Search for the cell housing the specified text and yield its (X, Y) center coordinate. 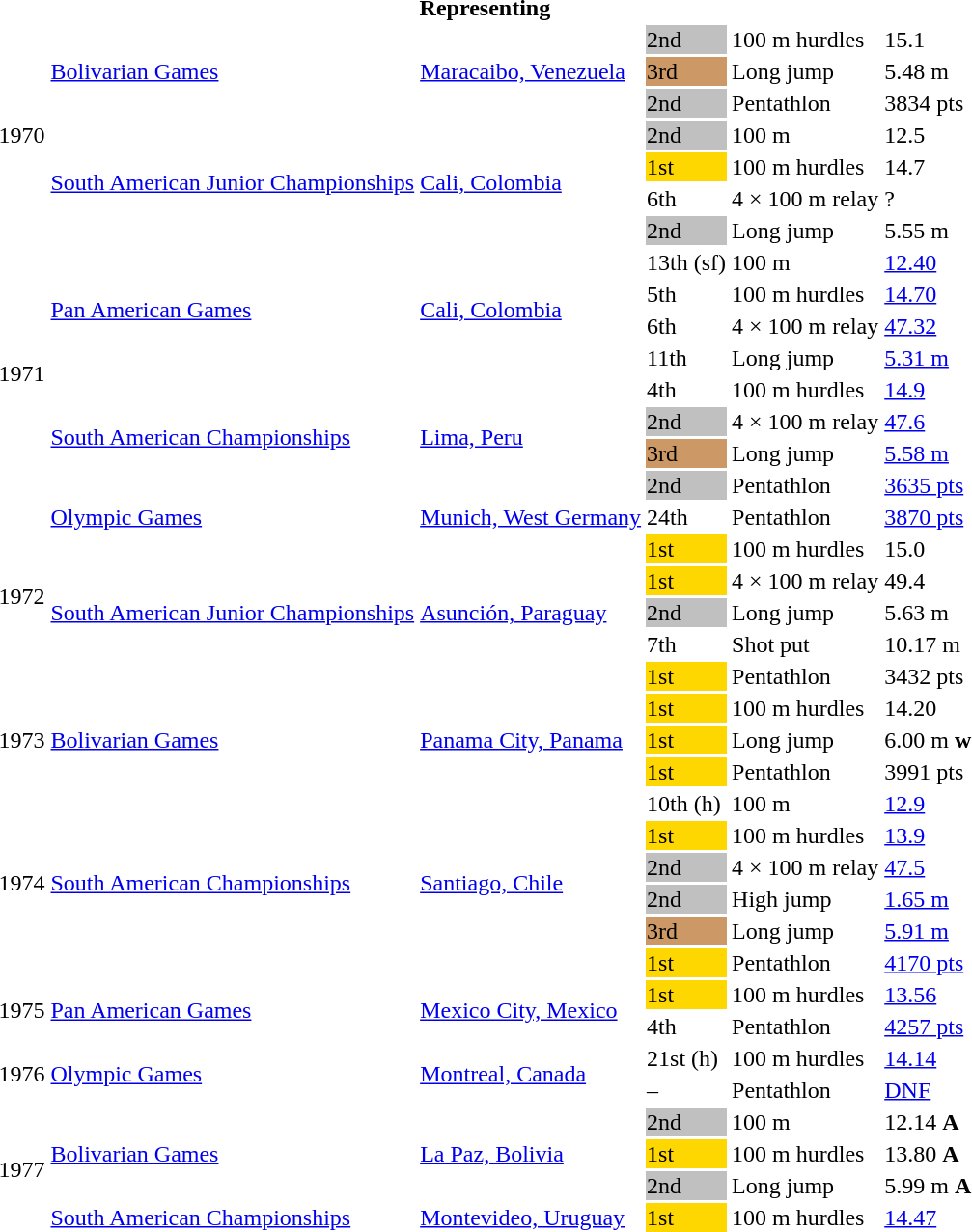
11th (687, 358)
Panama City, Panama (531, 740)
Mexico City, Mexico (531, 1011)
Munich, West Germany (531, 517)
21st (h) (687, 1058)
Shot put (805, 644)
Lima, Peru (531, 438)
Montevideo, Uruguay (531, 1218)
5th (687, 294)
7th (687, 644)
– (687, 1090)
Asunción, Paraguay (531, 613)
Montreal, Canada (531, 1075)
Santiago, Chile (531, 884)
24th (687, 517)
La Paz, Bolivia (531, 1154)
High jump (805, 899)
13th (sf) (687, 262)
Maracaibo, Venezuela (531, 71)
10th (h) (687, 804)
